Determine the (X, Y) coordinate at the center of the cell enclosing the given text.  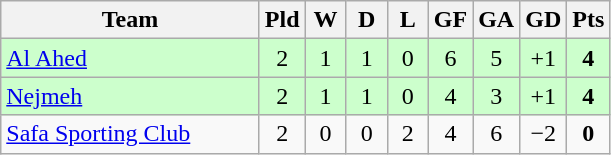
Safa Sporting Club (130, 134)
Nejmeh (130, 96)
Pld (282, 20)
5 (496, 58)
GA (496, 20)
D (366, 20)
Pts (588, 20)
GF (450, 20)
L (408, 20)
3 (496, 96)
Al Ahed (130, 58)
−2 (544, 134)
W (326, 20)
GD (544, 20)
Team (130, 20)
